Return the (X, Y) coordinate for the center point of the cell that contains the specified text.  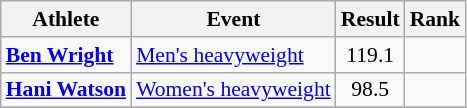
Athlete (66, 19)
Result (370, 19)
Hani Watson (66, 90)
Women's heavyweight (234, 90)
Ben Wright (66, 55)
Men's heavyweight (234, 55)
98.5 (370, 90)
Event (234, 19)
Rank (436, 19)
119.1 (370, 55)
